Identify which cell holds the provided text, then report its (x, y) central coordinate. 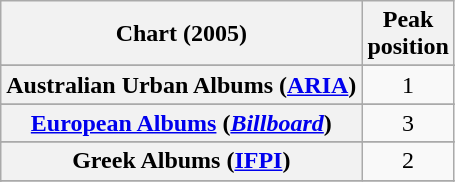
1 (408, 85)
2 (408, 161)
3 (408, 123)
Australian Urban Albums (ARIA) (182, 85)
Peakposition (408, 34)
Greek Albums (IFPI) (182, 161)
Chart (2005) (182, 34)
European Albums (Billboard) (182, 123)
